Return (x, y) of the center of cell containing provided text 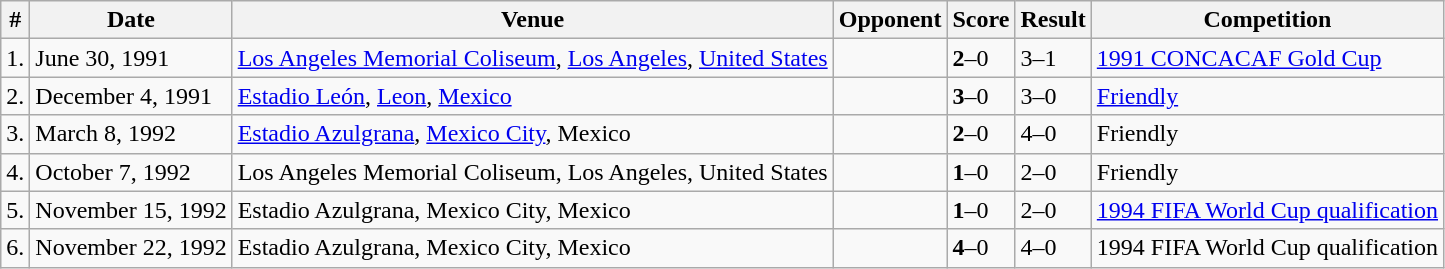
Score (981, 20)
November 15, 1992 (131, 210)
Estadio León, Leon, Mexico (532, 96)
October 7, 1992 (131, 172)
1991 CONCACAF Gold Cup (1267, 58)
# (16, 20)
1. (16, 58)
Venue (532, 20)
2. (16, 96)
Result (1053, 20)
5. (16, 210)
Date (131, 20)
November 22, 1992 (131, 248)
4. (16, 172)
December 4, 1991 (131, 96)
3. (16, 134)
June 30, 1991 (131, 58)
Opponent (890, 20)
March 8, 1992 (131, 134)
6. (16, 248)
3–1 (1053, 58)
Competition (1267, 20)
